Return the [x, y] coordinate for the center point of the cell that contains the specified text.  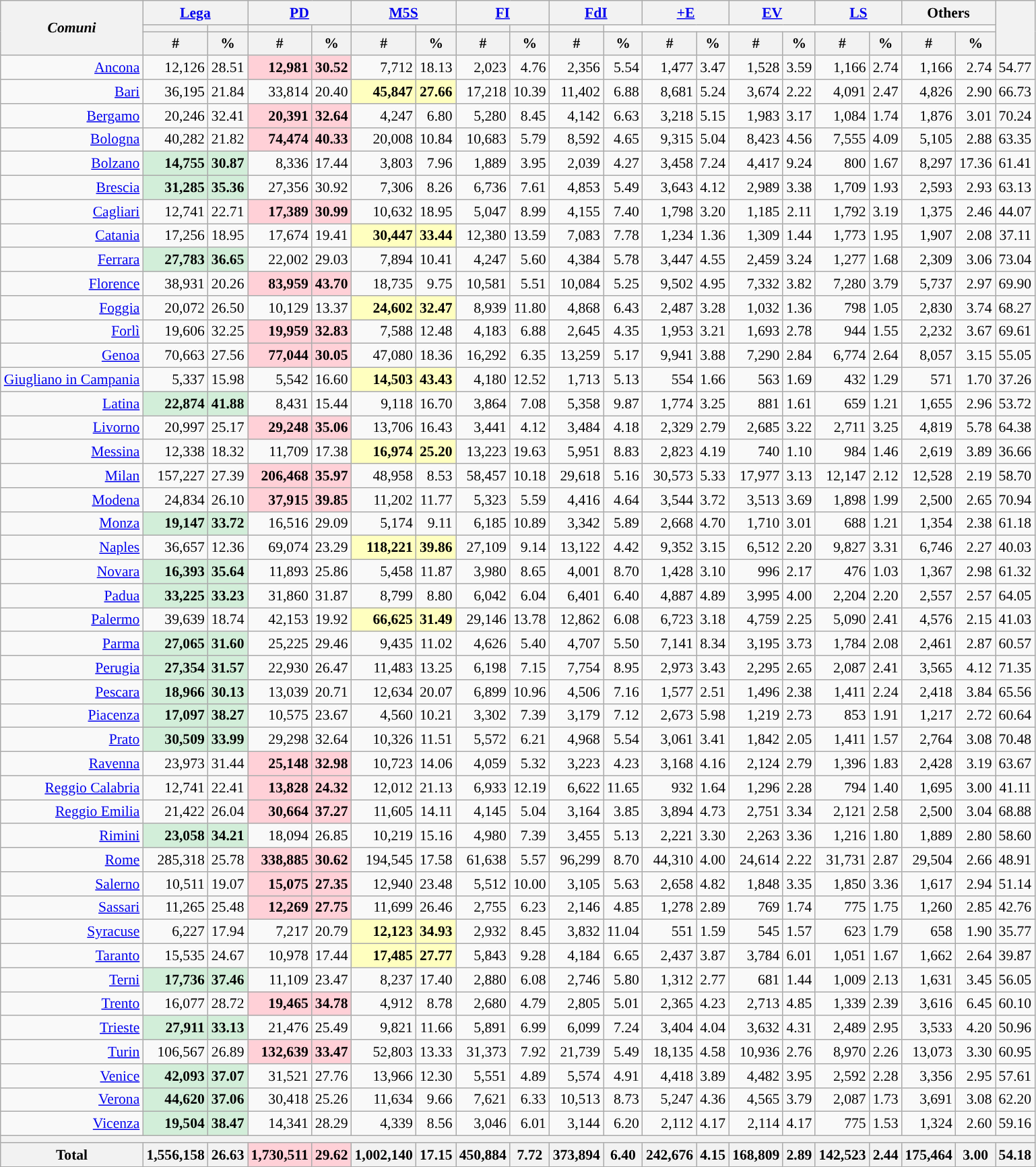
20,246 [175, 116]
36.66 [1016, 452]
Perugia [72, 668]
Livorno [72, 428]
60.10 [1016, 1004]
30,447 [384, 236]
8.80 [436, 596]
1,792 [842, 212]
25.26 [331, 1100]
30.05 [331, 356]
11.80 [529, 308]
33.47 [331, 1052]
12,380 [483, 236]
5,542 [280, 380]
1.53 [886, 1124]
Cagliari [72, 212]
4.20 [975, 1028]
21.82 [228, 139]
58.60 [1016, 836]
Catania [72, 236]
13,259 [577, 356]
4.55 [713, 260]
2,329 [670, 428]
34.21 [228, 836]
5.79 [529, 139]
2.19 [975, 476]
3.84 [975, 692]
2.88 [975, 139]
Ravenna [72, 764]
33,225 [175, 596]
18.32 [228, 452]
4.79 [529, 1004]
5.40 [529, 644]
2.51 [713, 692]
7,141 [670, 644]
9,118 [384, 404]
4,001 [577, 572]
1,396 [842, 764]
8,592 [577, 139]
2,124 [756, 764]
21,422 [175, 812]
3.34 [799, 812]
2.85 [975, 908]
45,847 [384, 92]
2,112 [670, 1124]
4.15 [713, 1155]
24.67 [228, 956]
12,147 [842, 476]
4,819 [929, 428]
27.75 [331, 908]
17,736 [175, 980]
10.39 [529, 92]
61.32 [1016, 572]
3.88 [713, 356]
20.26 [228, 284]
60.95 [1016, 1052]
12,012 [384, 788]
14.11 [436, 812]
2.15 [975, 620]
36.65 [228, 260]
132,639 [280, 1052]
26.10 [228, 500]
19.07 [228, 884]
17,674 [280, 236]
9.14 [529, 548]
8,423 [756, 139]
4,853 [577, 188]
20.40 [331, 92]
285,318 [175, 860]
4,184 [577, 956]
2,755 [483, 908]
24,834 [175, 500]
64.05 [1016, 596]
Latina [72, 404]
25.20 [436, 452]
623 [842, 932]
29,146 [483, 620]
Novara [72, 572]
1.95 [886, 236]
13.37 [331, 308]
2,459 [756, 260]
28.72 [228, 1004]
3,832 [577, 932]
10.41 [436, 260]
1.99 [886, 500]
2.44 [886, 1155]
9,435 [384, 644]
19,465 [280, 1004]
12,981 [280, 68]
35.77 [1016, 932]
3,995 [756, 596]
27,783 [175, 260]
11,202 [384, 500]
13.33 [436, 1052]
4.04 [713, 1028]
4.70 [713, 524]
5.01 [623, 1004]
Vicenza [72, 1124]
11.77 [436, 500]
38.47 [228, 1124]
11,605 [384, 812]
1,556,158 [175, 1155]
13.59 [529, 236]
2.93 [975, 188]
7,555 [842, 139]
38.27 [228, 716]
37.06 [228, 1100]
3.22 [799, 428]
10,084 [577, 284]
7.08 [529, 404]
1,477 [670, 68]
6.99 [529, 1028]
1.46 [886, 452]
27.35 [331, 884]
1,428 [670, 572]
2,593 [929, 188]
10,513 [577, 1100]
16,292 [483, 356]
4,418 [670, 1076]
Syracuse [72, 932]
2,263 [756, 836]
59.16 [1016, 1124]
3,455 [577, 836]
2,592 [842, 1076]
1.29 [886, 380]
43.43 [436, 380]
31.57 [228, 668]
1,730,511 [280, 1155]
4,626 [483, 644]
10,219 [384, 836]
8,431 [280, 404]
2,121 [842, 812]
7.92 [529, 1052]
Parma [72, 644]
5.51 [529, 284]
9.87 [623, 404]
8.53 [436, 476]
Pescara [72, 692]
2.27 [975, 548]
31,860 [280, 596]
44,310 [670, 860]
3.35 [799, 884]
Padua [72, 596]
6,899 [483, 692]
Total [72, 1155]
42,093 [175, 1076]
Comuni [72, 28]
157,227 [175, 476]
4,183 [483, 332]
64.38 [1016, 428]
1.64 [713, 788]
3,195 [756, 644]
5.24 [713, 92]
48,958 [384, 476]
44,620 [175, 1100]
26.63 [228, 1155]
5.32 [529, 764]
39.86 [436, 548]
14,503 [384, 380]
17,485 [384, 956]
EV [772, 13]
3.13 [799, 476]
Bari [72, 92]
30.92 [331, 188]
6,099 [577, 1028]
2,039 [577, 164]
35.06 [331, 428]
10,575 [280, 716]
31.49 [436, 620]
37.11 [1016, 236]
932 [670, 788]
6.80 [436, 116]
16.60 [331, 380]
13,073 [929, 1052]
16.43 [436, 428]
17.94 [228, 932]
2,658 [670, 884]
16,974 [384, 452]
3.04 [975, 812]
4,155 [577, 212]
3.59 [799, 68]
3.67 [975, 332]
10.21 [436, 716]
5,323 [483, 500]
25.17 [228, 428]
1,850 [842, 884]
31.87 [331, 596]
21.84 [228, 92]
50.96 [1016, 1028]
29.03 [331, 260]
6.21 [529, 740]
30,664 [280, 812]
Salerno [72, 884]
42.76 [1016, 908]
54.77 [1016, 68]
18.13 [436, 68]
1,710 [756, 524]
5,574 [577, 1076]
432 [842, 380]
3.47 [713, 68]
66.73 [1016, 92]
3,784 [756, 956]
1,277 [842, 260]
551 [670, 932]
1,983 [756, 116]
31,521 [280, 1076]
17.38 [331, 452]
10,978 [280, 956]
10,723 [384, 764]
4.27 [623, 164]
2.76 [799, 1052]
Forlì [72, 332]
26.46 [436, 908]
2.13 [886, 980]
6.65 [623, 956]
1.73 [886, 1100]
39.87 [1016, 956]
1,216 [842, 836]
Trieste [72, 1028]
58,457 [483, 476]
70.24 [1016, 116]
1,260 [929, 908]
30.13 [228, 692]
19,606 [175, 332]
7,754 [577, 668]
74,474 [280, 139]
23,058 [175, 836]
4,968 [577, 740]
3,447 [670, 260]
1,051 [842, 956]
10,936 [756, 1052]
3,533 [929, 1028]
1.80 [886, 836]
23,973 [175, 764]
29.09 [331, 524]
4,339 [384, 1124]
2,764 [929, 740]
5,047 [483, 212]
24,614 [756, 860]
30.87 [228, 164]
2.78 [799, 332]
4,868 [577, 308]
19.92 [331, 620]
2.24 [886, 692]
8,681 [670, 92]
5,891 [483, 1028]
31,285 [175, 188]
3.72 [713, 500]
32.83 [331, 332]
1,774 [670, 404]
Piacenza [72, 716]
48.91 [1016, 860]
3,458 [670, 164]
8.73 [623, 1100]
52,803 [384, 1052]
4,416 [577, 500]
740 [756, 452]
Sassari [72, 908]
41.88 [228, 404]
12,528 [929, 476]
571 [929, 380]
2.60 [975, 1124]
13.25 [436, 668]
Foggia [72, 308]
26.50 [228, 308]
2,619 [929, 452]
11.02 [436, 644]
Prato [72, 740]
2,805 [577, 1004]
10.84 [436, 139]
11.04 [623, 932]
63.67 [1016, 764]
17.40 [436, 980]
1.69 [799, 380]
38,931 [175, 284]
18,966 [175, 692]
1.83 [886, 764]
206,468 [280, 476]
168,809 [756, 1155]
242,676 [670, 1155]
2,673 [670, 716]
3,691 [929, 1100]
33.13 [228, 1028]
2.73 [799, 716]
8,336 [280, 164]
769 [756, 908]
1.68 [886, 260]
41.03 [1016, 620]
22,874 [175, 404]
29.46 [331, 644]
2.25 [799, 620]
69,074 [280, 548]
142,523 [842, 1155]
9.28 [529, 956]
8,057 [929, 356]
16,393 [175, 572]
5,951 [577, 452]
Trento [72, 1004]
2,418 [929, 692]
2.57 [975, 596]
Giugliano in Campania [72, 380]
4.31 [799, 1028]
3,803 [384, 164]
996 [756, 572]
12.19 [529, 788]
7,083 [577, 236]
27,109 [483, 548]
18,135 [670, 1052]
27,354 [175, 668]
10.00 [529, 884]
3,894 [670, 812]
1,907 [929, 236]
1,784 [842, 644]
4.65 [623, 139]
3.18 [713, 620]
96,299 [577, 860]
26.89 [228, 1052]
1,842 [756, 740]
Bolzano [72, 164]
13,039 [280, 692]
17.36 [975, 164]
688 [842, 524]
19.63 [529, 452]
3.28 [713, 308]
12.52 [529, 380]
37.26 [1016, 380]
6,198 [483, 668]
2.46 [975, 212]
27.66 [436, 92]
Rome [72, 860]
70,663 [175, 356]
1,617 [929, 884]
57.61 [1016, 1076]
27,911 [175, 1028]
1,953 [670, 332]
6.04 [529, 596]
1,577 [670, 692]
31.60 [228, 644]
3.06 [975, 260]
44.07 [1016, 212]
17,256 [175, 236]
6.35 [529, 356]
4.35 [623, 332]
8.83 [623, 452]
4,145 [483, 812]
22.71 [228, 212]
2,685 [756, 428]
3,632 [756, 1028]
5,512 [483, 884]
7.12 [623, 716]
55.05 [1016, 356]
1.66 [713, 380]
8,237 [384, 980]
6,227 [175, 932]
9.11 [436, 524]
4.64 [623, 500]
29,504 [929, 860]
5.33 [713, 476]
2.17 [799, 572]
1.75 [886, 908]
37,915 [280, 500]
3.85 [623, 812]
106,567 [175, 1052]
12,123 [384, 932]
3.87 [713, 956]
8.56 [436, 1124]
1,234 [670, 236]
3,164 [577, 812]
17,097 [175, 716]
4,091 [842, 92]
3.10 [713, 572]
11,699 [384, 908]
2,751 [756, 812]
7,588 [384, 332]
6,042 [483, 596]
1.79 [886, 932]
61.41 [1016, 164]
1,084 [842, 116]
14.06 [436, 764]
1.91 [886, 716]
2,428 [929, 764]
20,391 [280, 116]
19,504 [175, 1124]
9,502 [670, 284]
16,516 [280, 524]
1,219 [756, 716]
Terni [72, 980]
PD [300, 13]
27,065 [175, 644]
8,970 [842, 1052]
+E [686, 13]
1.61 [799, 404]
6,185 [483, 524]
8.34 [713, 644]
3,674 [756, 92]
60.57 [1016, 644]
1.70 [975, 380]
36,657 [175, 548]
3.20 [713, 212]
31,731 [842, 860]
1,798 [670, 212]
1,655 [929, 404]
14,341 [280, 1124]
3.24 [799, 260]
4.36 [713, 1100]
14,755 [175, 164]
450,884 [483, 1155]
5.17 [623, 356]
4.73 [713, 812]
31,373 [483, 1052]
17,977 [756, 476]
2,114 [756, 1124]
7,217 [280, 932]
Palermo [72, 620]
4,980 [483, 836]
944 [842, 332]
70.48 [1016, 740]
11.51 [436, 740]
25.86 [331, 572]
1,662 [929, 956]
7,280 [842, 284]
6,622 [577, 788]
4,759 [756, 620]
27.76 [331, 1076]
16.70 [436, 404]
2.72 [975, 716]
794 [842, 788]
30.62 [331, 860]
4,565 [756, 1100]
25,225 [280, 644]
6,933 [483, 788]
32.98 [331, 764]
Rimini [72, 836]
20.79 [331, 932]
5,090 [842, 620]
30,509 [175, 740]
6.33 [529, 1100]
28.29 [331, 1124]
3,864 [483, 404]
8,939 [483, 308]
12,338 [175, 452]
1,312 [670, 980]
5,551 [483, 1076]
Taranto [72, 956]
3.43 [713, 668]
2,680 [483, 1004]
4,180 [483, 380]
4.18 [623, 428]
2,645 [577, 332]
3,643 [670, 188]
8.26 [436, 188]
34.78 [331, 1004]
2.66 [975, 860]
40.33 [331, 139]
33,814 [280, 92]
1.90 [975, 932]
21,476 [280, 1028]
28.51 [228, 68]
1,713 [577, 380]
7.78 [623, 236]
23.67 [331, 716]
61,638 [483, 860]
30,573 [670, 476]
1,002,140 [384, 1155]
3,513 [756, 500]
13,966 [384, 1076]
11,634 [384, 1100]
11.87 [436, 572]
13,223 [483, 452]
LS [858, 13]
20,008 [384, 139]
6,401 [577, 596]
29,298 [280, 740]
Reggio Calabria [72, 788]
69.61 [1016, 332]
30.99 [331, 212]
71.35 [1016, 668]
35.97 [331, 476]
3,144 [577, 1124]
11,483 [384, 668]
9.75 [436, 284]
27.39 [228, 476]
5,174 [384, 524]
2,461 [929, 644]
6.23 [529, 908]
1,009 [842, 980]
Monza [72, 524]
9.24 [799, 164]
11,402 [577, 92]
7,306 [384, 188]
32.47 [436, 308]
8,297 [929, 164]
4,887 [670, 596]
11,265 [175, 908]
4.16 [713, 764]
12.36 [228, 548]
4.58 [713, 1052]
12.48 [436, 332]
3,179 [577, 716]
25,148 [280, 764]
3,342 [577, 524]
2,880 [483, 980]
9.66 [436, 1100]
73.04 [1016, 260]
Naples [72, 548]
39,639 [175, 620]
35.64 [228, 572]
40,282 [175, 139]
Verona [72, 1100]
35.36 [228, 188]
7.16 [623, 692]
2.12 [886, 476]
10,581 [483, 284]
1.05 [886, 308]
7,332 [756, 284]
18,735 [384, 284]
1,185 [756, 212]
658 [929, 932]
3.74 [975, 308]
4,059 [483, 764]
4,576 [929, 620]
3.45 [975, 980]
24.32 [331, 788]
15,075 [280, 884]
Reggio Emilia [72, 812]
30.52 [331, 68]
7,894 [384, 260]
13.78 [529, 620]
10,129 [280, 308]
3.69 [799, 500]
2,023 [483, 68]
2,489 [842, 1028]
3,105 [577, 884]
5,843 [483, 956]
1,278 [670, 908]
6,736 [483, 188]
12,940 [384, 884]
4,707 [577, 644]
77,044 [280, 356]
Modena [72, 500]
3.41 [713, 740]
42,153 [280, 620]
58.70 [1016, 476]
17.15 [436, 1155]
65.56 [1016, 692]
Others [948, 13]
20,997 [175, 428]
2.47 [886, 92]
3,061 [670, 740]
2,487 [670, 308]
1,898 [842, 500]
60.64 [1016, 716]
1.03 [886, 572]
Brescia [72, 188]
4.42 [623, 548]
12,126 [175, 68]
5.60 [529, 260]
681 [756, 980]
3,565 [929, 668]
69.90 [1016, 284]
3,223 [577, 764]
2,823 [670, 452]
15,535 [175, 956]
32.41 [228, 116]
6.43 [623, 308]
3,980 [483, 572]
13,122 [577, 548]
9,827 [842, 548]
27,356 [280, 188]
3,302 [483, 716]
37.27 [331, 812]
7,712 [384, 68]
7.40 [623, 212]
5.50 [623, 644]
53.72 [1016, 404]
16,077 [175, 1004]
3.73 [799, 644]
4.91 [623, 1076]
2.90 [975, 92]
2.39 [886, 1004]
2,973 [670, 668]
4.56 [799, 139]
33.44 [436, 236]
Milan [72, 476]
1,217 [929, 716]
5,280 [483, 116]
FI [503, 13]
19.41 [331, 236]
1,296 [756, 788]
10.96 [529, 692]
12,862 [577, 620]
7,290 [756, 356]
5,572 [483, 740]
26.47 [331, 668]
1,309 [756, 236]
10,326 [384, 740]
881 [756, 404]
22,002 [280, 260]
2.77 [713, 980]
2,711 [842, 428]
FdI [596, 13]
Ancona [72, 68]
1.59 [713, 932]
20.71 [331, 692]
Venice [72, 1076]
9,821 [384, 1028]
1,354 [929, 524]
6,746 [929, 548]
11,709 [280, 452]
25.48 [228, 908]
9,315 [670, 139]
7.96 [436, 164]
66,625 [384, 620]
5,737 [929, 284]
5,247 [670, 1100]
37.07 [228, 1076]
11.65 [623, 788]
18.36 [436, 356]
984 [842, 452]
3,484 [577, 428]
1,032 [756, 308]
33.23 [228, 596]
8.65 [529, 572]
26.04 [228, 812]
3,441 [483, 428]
5.57 [529, 860]
19,147 [175, 524]
5.89 [623, 524]
63.35 [1016, 139]
4,384 [577, 260]
2.05 [799, 740]
20,072 [175, 308]
563 [756, 380]
5.25 [623, 284]
61.18 [1016, 524]
4.76 [529, 68]
40.03 [1016, 548]
25.49 [331, 1028]
2,830 [929, 308]
338,885 [280, 860]
4.82 [713, 884]
23.29 [331, 548]
2,746 [577, 980]
30,418 [280, 1100]
83,959 [280, 284]
20.07 [436, 692]
8.95 [623, 668]
2,668 [670, 524]
21,739 [577, 1052]
17.58 [436, 860]
1,631 [929, 980]
8,799 [384, 596]
13,828 [280, 788]
24,602 [384, 308]
5.98 [713, 716]
853 [842, 716]
17,389 [280, 212]
2.58 [886, 812]
554 [670, 380]
1,693 [756, 332]
12.30 [436, 1076]
68.88 [1016, 812]
4,142 [577, 116]
70.94 [1016, 500]
Messina [72, 452]
29,248 [280, 428]
1,496 [756, 692]
5.63 [623, 884]
6,512 [756, 548]
33.99 [228, 740]
39.85 [331, 500]
1.93 [886, 188]
118,221 [384, 548]
18,094 [280, 836]
26.85 [331, 836]
6,774 [842, 356]
6.63 [623, 116]
175,464 [929, 1155]
27.77 [436, 956]
3.38 [799, 188]
23.48 [436, 884]
11.66 [436, 1028]
19,959 [280, 332]
Florence [72, 284]
27.56 [228, 356]
56.05 [1016, 980]
5.59 [529, 500]
47,080 [384, 356]
Genoa [72, 356]
5,337 [175, 380]
63.13 [1016, 188]
21.13 [436, 788]
15.16 [436, 836]
2,204 [842, 596]
5,105 [929, 139]
2.94 [975, 884]
8.78 [436, 1004]
33.72 [228, 524]
6.20 [623, 1124]
1,876 [929, 116]
2,557 [929, 596]
36,195 [175, 92]
1,375 [929, 212]
3,616 [929, 1004]
Bergamo [72, 116]
5.15 [713, 116]
22,930 [280, 668]
Ferrara [72, 260]
8.99 [529, 212]
5.80 [623, 980]
2.26 [886, 1052]
29,618 [577, 476]
1,528 [756, 68]
4,506 [577, 692]
2,295 [756, 668]
Lega [195, 13]
3.82 [799, 284]
12,634 [384, 692]
3.21 [713, 332]
4,560 [384, 716]
12,269 [280, 908]
6,723 [670, 620]
1,324 [929, 1124]
2.80 [975, 836]
22.41 [228, 788]
3,168 [670, 764]
4.95 [713, 284]
3,404 [670, 1028]
54.18 [1016, 1155]
7,621 [483, 1100]
15.98 [228, 380]
2.96 [975, 404]
194,545 [384, 860]
659 [842, 404]
373,894 [577, 1155]
37.46 [228, 980]
2,232 [929, 332]
3,356 [929, 1076]
6.45 [975, 1004]
25.78 [228, 860]
476 [842, 572]
4,912 [384, 1004]
51.14 [1016, 884]
1,773 [842, 236]
7.61 [529, 188]
62.20 [1016, 1100]
34.93 [436, 932]
1,695 [929, 788]
4.09 [886, 139]
2,356 [577, 68]
9,352 [670, 548]
11,893 [280, 572]
2,437 [670, 956]
1.10 [799, 452]
10,632 [384, 212]
68.27 [1016, 308]
43.70 [331, 284]
545 [756, 932]
23.47 [331, 980]
2,989 [756, 188]
2,932 [483, 932]
18.74 [228, 620]
2,221 [670, 836]
32.25 [228, 332]
1,848 [756, 884]
4.19 [713, 452]
4,417 [756, 164]
29.62 [331, 1155]
1,709 [842, 188]
15.44 [331, 404]
2,146 [577, 908]
M5S [404, 13]
5,358 [577, 404]
13,706 [384, 428]
7.72 [529, 1155]
800 [842, 164]
2.98 [975, 572]
41.11 [1016, 788]
10,683 [483, 139]
17,218 [483, 92]
3.31 [886, 548]
1,339 [842, 1004]
2.84 [799, 356]
4,482 [756, 1076]
3,544 [670, 500]
5.16 [623, 476]
2.11 [799, 212]
3.17 [799, 116]
10.89 [529, 524]
3,218 [670, 116]
4,826 [929, 92]
2,365 [670, 1004]
798 [842, 308]
1,367 [929, 572]
Bologna [72, 139]
10.18 [529, 476]
1.55 [886, 332]
7.15 [529, 668]
11,109 [280, 980]
10,511 [175, 884]
2.97 [975, 284]
31.44 [228, 764]
3,046 [483, 1124]
2,713 [756, 1004]
Turin [72, 1052]
5,458 [384, 572]
9,941 [670, 356]
2,309 [929, 260]
1.40 [886, 788]
